Identify which cell holds the provided text, then report its (x, y) central coordinate. 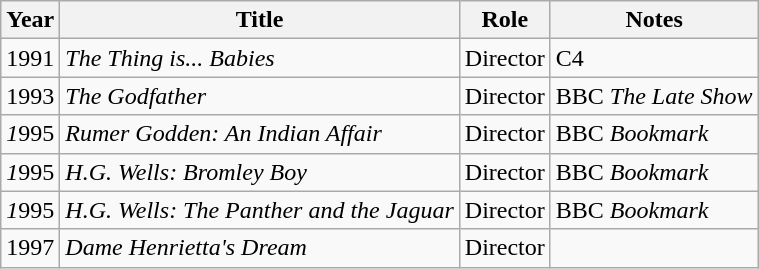
Role (504, 20)
1993 (30, 96)
1991 (30, 58)
1997 (30, 248)
Notes (654, 20)
H.G. Wells: Bromley Boy (260, 172)
Year (30, 20)
C4 (654, 58)
Rumer Godden: An Indian Affair (260, 134)
The Godfather (260, 96)
The Thing is... Babies (260, 58)
BBC The Late Show (654, 96)
Dame Henrietta's Dream (260, 248)
Title (260, 20)
H.G. Wells: The Panther and the Jaguar (260, 210)
